Determine the [X, Y] coordinate at the center of the cell enclosing the given text.  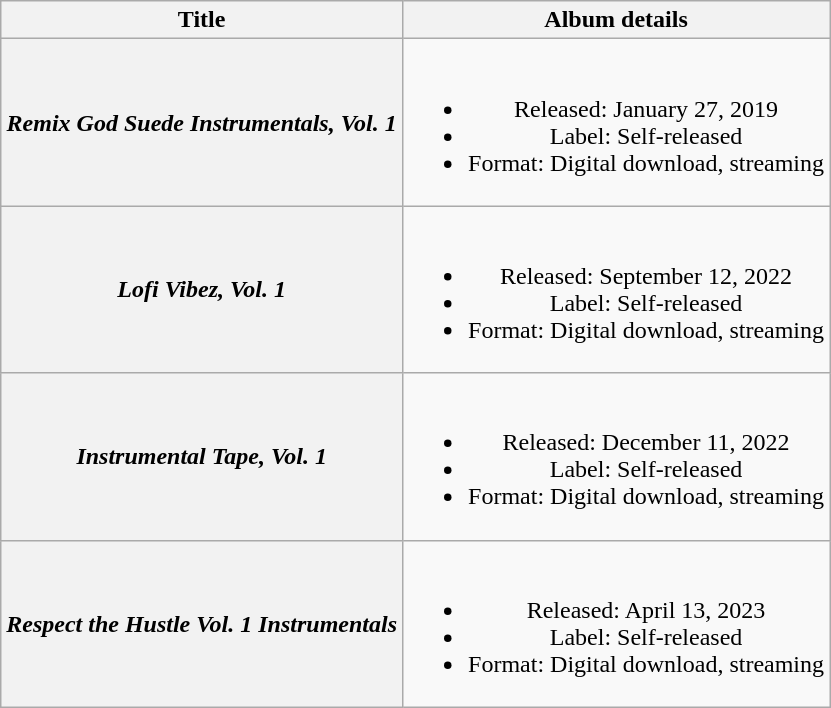
Respect the Hustle Vol. 1 Instrumentals [202, 624]
Album details [616, 20]
Remix God Suede Instrumentals, Vol. 1 [202, 122]
Instrumental Tape, Vol. 1 [202, 456]
Released: January 27, 2019Label: Self-releasedFormat: Digital download, streaming [616, 122]
Released: December 11, 2022Label: Self-releasedFormat: Digital download, streaming [616, 456]
Title [202, 20]
Released: April 13, 2023Label: Self-releasedFormat: Digital download, streaming [616, 624]
Lofi Vibez, Vol. 1 [202, 290]
Released: September 12, 2022Label: Self-releasedFormat: Digital download, streaming [616, 290]
